Return (x, y) of the center of cell containing provided text 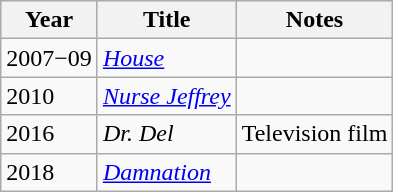
2016 (50, 134)
Notes (314, 20)
Dr. Del (166, 134)
2018 (50, 172)
Year (50, 20)
2010 (50, 96)
Television film (314, 134)
Damnation (166, 172)
2007−09 (50, 58)
Title (166, 20)
House (166, 58)
Nurse Jeffrey (166, 96)
